Search for the cell housing the specified text and yield its [X, Y] center coordinate. 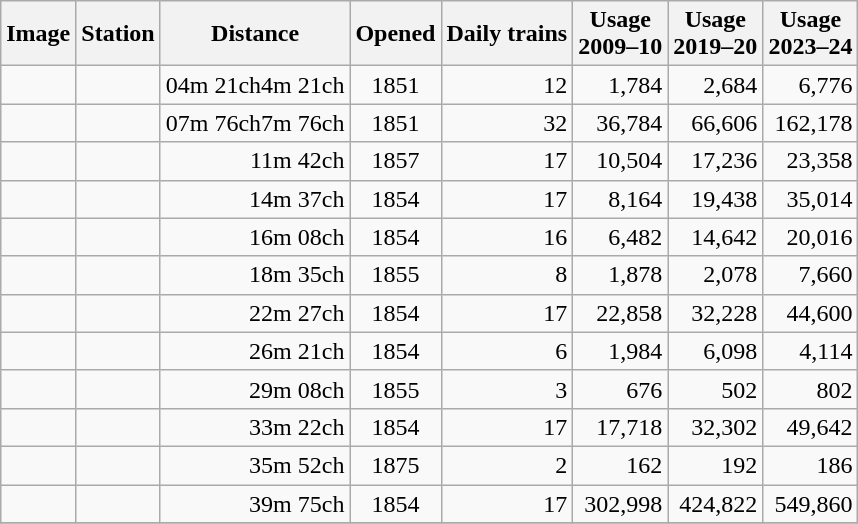
35,014 [810, 199]
8 [507, 275]
6,482 [620, 237]
32 [507, 123]
36,784 [620, 123]
14m 37ch [255, 199]
192 [716, 465]
35m 52ch [255, 465]
17,718 [620, 427]
3 [507, 389]
12 [507, 85]
07m 76ch7m 76ch [255, 123]
8,164 [620, 199]
49,642 [810, 427]
802 [810, 389]
39m 75ch [255, 503]
6,776 [810, 85]
162,178 [810, 123]
2,078 [716, 275]
186 [810, 465]
10,504 [620, 161]
Station [118, 34]
Daily trains [507, 34]
1,878 [620, 275]
16 [507, 237]
23,358 [810, 161]
16m 08ch [255, 237]
66,606 [716, 123]
4,114 [810, 351]
302,998 [620, 503]
04m 21ch4m 21ch [255, 85]
1,784 [620, 85]
26m 21ch [255, 351]
19,438 [716, 199]
14,642 [716, 237]
Opened [396, 34]
7,660 [810, 275]
Usage2019–20 [716, 34]
20,016 [810, 237]
2 [507, 465]
Usage2023–24 [810, 34]
6,098 [716, 351]
22m 27ch [255, 313]
Usage2009–10 [620, 34]
Distance [255, 34]
Image [38, 34]
676 [620, 389]
549,860 [810, 503]
17,236 [716, 161]
29m 08ch [255, 389]
424,822 [716, 503]
44,600 [810, 313]
32,302 [716, 427]
1,984 [620, 351]
162 [620, 465]
32,228 [716, 313]
2,684 [716, 85]
1875 [396, 465]
502 [716, 389]
18m 35ch [255, 275]
22,858 [620, 313]
33m 22ch [255, 427]
11m 42ch [255, 161]
6 [507, 351]
1857 [396, 161]
